Search for the cell housing the specified text and yield its [x, y] center coordinate. 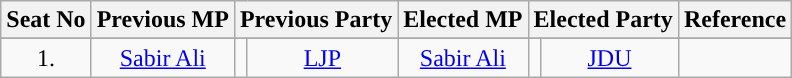
Previous Party [316, 20]
LJP [322, 58]
Elected Party [603, 20]
JDU [610, 58]
Elected MP [463, 20]
Previous MP [162, 20]
Reference [734, 20]
Seat No [46, 20]
1. [46, 58]
